Return the [x, y] coordinate for the center point of the cell that contains the specified text.  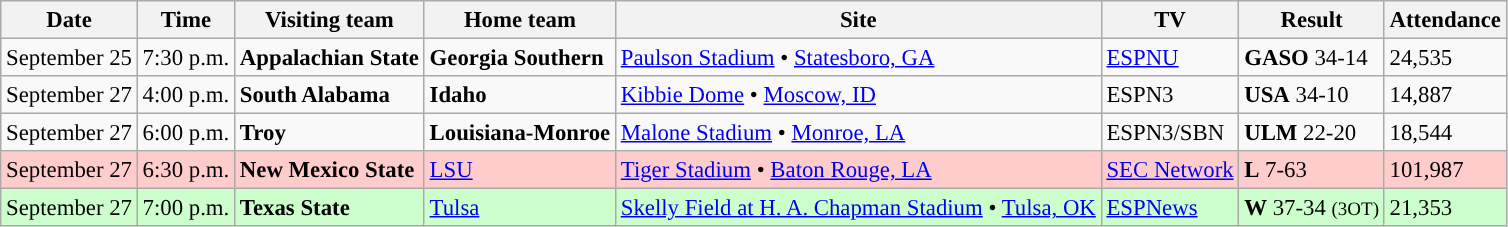
Time [186, 20]
Attendance [1445, 20]
L 7-63 [1312, 170]
Louisiana-Monroe [520, 133]
101,987 [1445, 170]
4:00 p.m. [186, 95]
ESPN3 [1170, 95]
Paulson Stadium • Statesboro, GA [858, 58]
Site [858, 20]
Idaho [520, 95]
24,535 [1445, 58]
New Mexico State [330, 170]
Visiting team [330, 20]
Date [69, 20]
Georgia Southern [520, 58]
Skelly Field at H. A. Chapman Stadium • Tulsa, OK [858, 208]
September 25 [69, 58]
W 37-34 (3OT) [1312, 208]
Tulsa [520, 208]
18,544 [1445, 133]
Result [1312, 20]
6:30 p.m. [186, 170]
7:00 p.m. [186, 208]
14,887 [1445, 95]
TV [1170, 20]
ULM 22-20 [1312, 133]
GASO 34-14 [1312, 58]
Texas State [330, 208]
ESPN3/SBN [1170, 133]
South Alabama [330, 95]
Appalachian State [330, 58]
USA 34-10 [1312, 95]
21,353 [1445, 208]
SEC Network [1170, 170]
6:00 p.m. [186, 133]
LSU [520, 170]
Home team [520, 20]
7:30 p.m. [186, 58]
Kibbie Dome • Moscow, ID [858, 95]
ESPNews [1170, 208]
Tiger Stadium • Baton Rouge, LA [858, 170]
Troy [330, 133]
ESPNU [1170, 58]
Malone Stadium • Monroe, LA [858, 133]
